Capture the cell that displays the provided text and extract its [x, y] central coordinate. 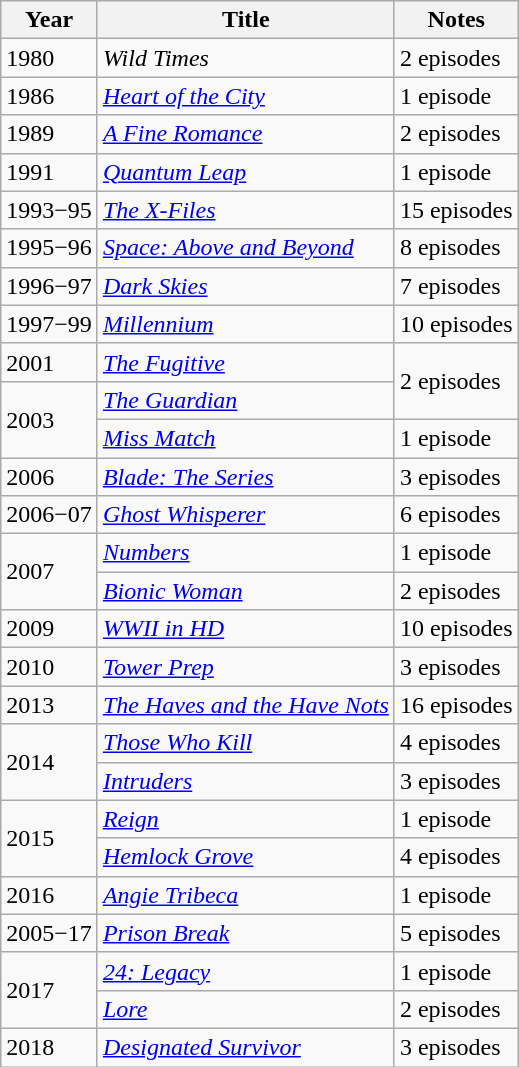
The Guardian [246, 400]
Intruders [246, 781]
2014 [50, 762]
Designated Survivor [246, 1047]
WWII in HD [246, 629]
2015 [50, 838]
Numbers [246, 553]
Prison Break [246, 933]
Bionic Woman [246, 591]
2009 [50, 629]
2018 [50, 1047]
The X-Files [246, 210]
1991 [50, 172]
5 episodes [456, 933]
Quantum Leap [246, 172]
Angie Tribeca [246, 895]
1986 [50, 96]
2013 [50, 705]
2017 [50, 990]
Millennium [246, 324]
Those Who Kill [246, 743]
2016 [50, 895]
2003 [50, 419]
Title [246, 20]
15 episodes [456, 210]
7 episodes [456, 286]
8 episodes [456, 248]
Year [50, 20]
1996−97 [50, 286]
Ghost Whisperer [246, 515]
16 episodes [456, 705]
2010 [50, 667]
6 episodes [456, 515]
Blade: The Series [246, 477]
Wild Times [246, 58]
Hemlock Grove [246, 857]
Lore [246, 1009]
The Haves and the Have Nots [246, 705]
1995−96 [50, 248]
Notes [456, 20]
Reign [246, 819]
Dark Skies [246, 286]
A Fine Romance [246, 134]
Miss Match [246, 438]
Heart of the City [246, 96]
The Fugitive [246, 362]
Tower Prep [246, 667]
1980 [50, 58]
1989 [50, 134]
2001 [50, 362]
2006 [50, 477]
2005−17 [50, 933]
24: Legacy [246, 971]
1993−95 [50, 210]
Space: Above and Beyond [246, 248]
1997−99 [50, 324]
2007 [50, 572]
2006−07 [50, 515]
